Output the [x, y] coordinate of the center of the cell containing the given text.  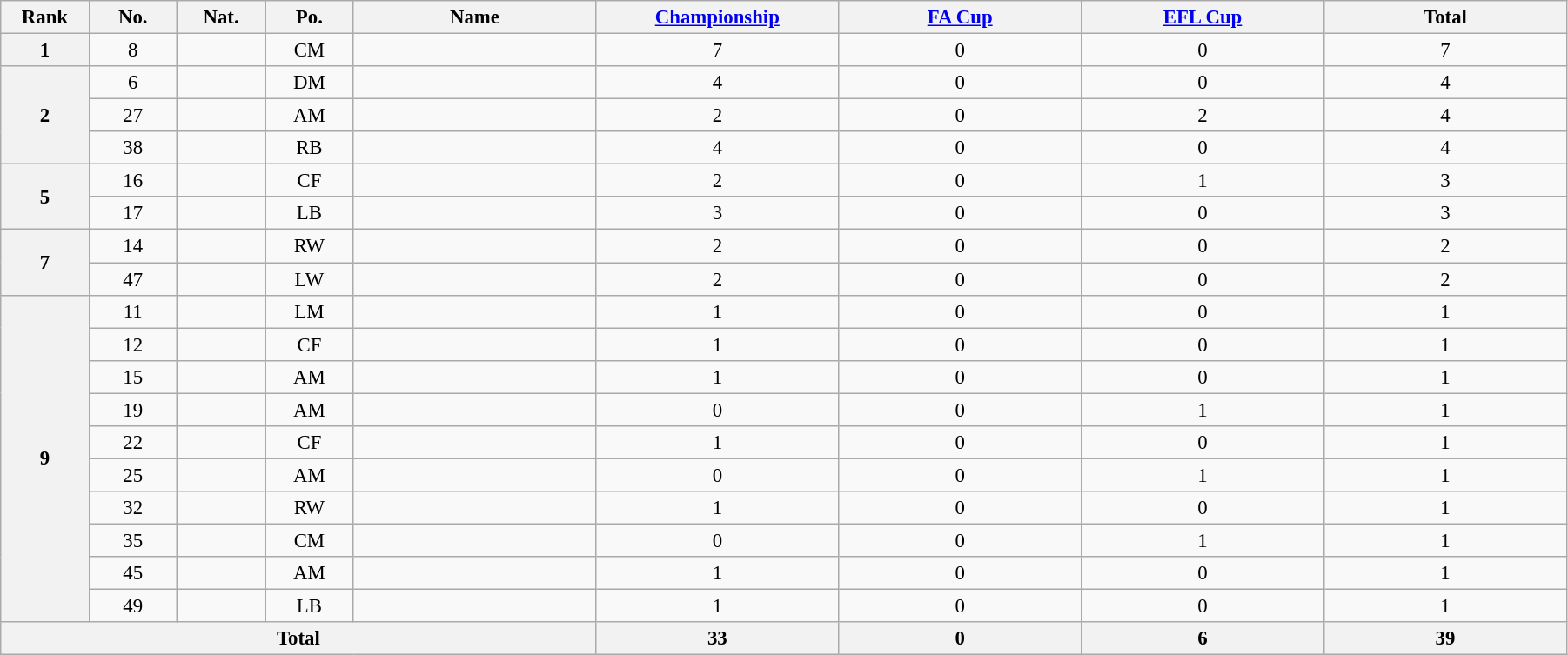
9 [45, 458]
Po. [310, 17]
RB [310, 148]
49 [132, 606]
FA Cup [961, 17]
33 [717, 638]
No. [132, 17]
Rank [45, 17]
12 [132, 344]
16 [132, 181]
35 [132, 540]
27 [132, 116]
DM [310, 83]
LW [310, 279]
15 [132, 377]
19 [132, 410]
Championship [717, 17]
39 [1444, 638]
25 [132, 475]
EFL Cup [1203, 17]
47 [132, 279]
11 [132, 311]
Name [475, 17]
LM [310, 311]
38 [132, 148]
5 [45, 197]
17 [132, 213]
32 [132, 508]
14 [132, 246]
8 [132, 50]
22 [132, 443]
45 [132, 573]
Nat. [221, 17]
